Return (x, y) of the center of cell containing provided text 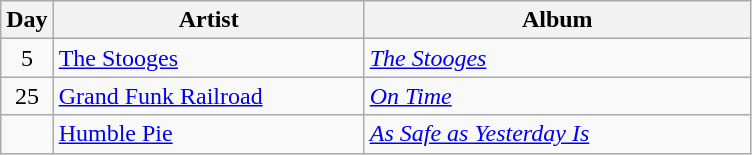
Humble Pie (208, 134)
As Safe as Yesterday Is (557, 134)
Day (27, 20)
Artist (208, 20)
Grand Funk Railroad (208, 96)
On Time (557, 96)
5 (27, 58)
Album (557, 20)
25 (27, 96)
